For the text-containing cell, return its midpoint in (X, Y) coordinate format. 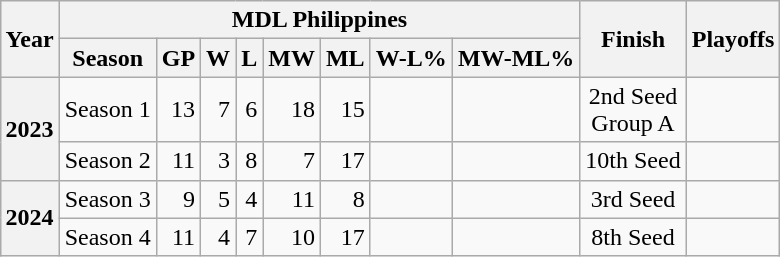
ML (345, 58)
Season 1 (108, 110)
13 (178, 110)
8th Seed (633, 237)
18 (292, 110)
15 (345, 110)
W-L% (411, 58)
MW-ML% (516, 58)
Season 4 (108, 237)
Season (108, 58)
Finish (633, 39)
3rd Seed (633, 199)
2024 (30, 218)
5 (218, 199)
Season 3 (108, 199)
10th Seed (633, 161)
Season 2 (108, 161)
MW (292, 58)
MDL Philippines (320, 20)
6 (250, 110)
2nd Seed Group A (633, 110)
10 (292, 237)
9 (178, 199)
2023 (30, 128)
W (218, 58)
L (250, 58)
Playoffs (733, 39)
3 (218, 161)
GP (178, 58)
Year (30, 39)
